Search for the cell housing the specified text and yield its (x, y) center coordinate. 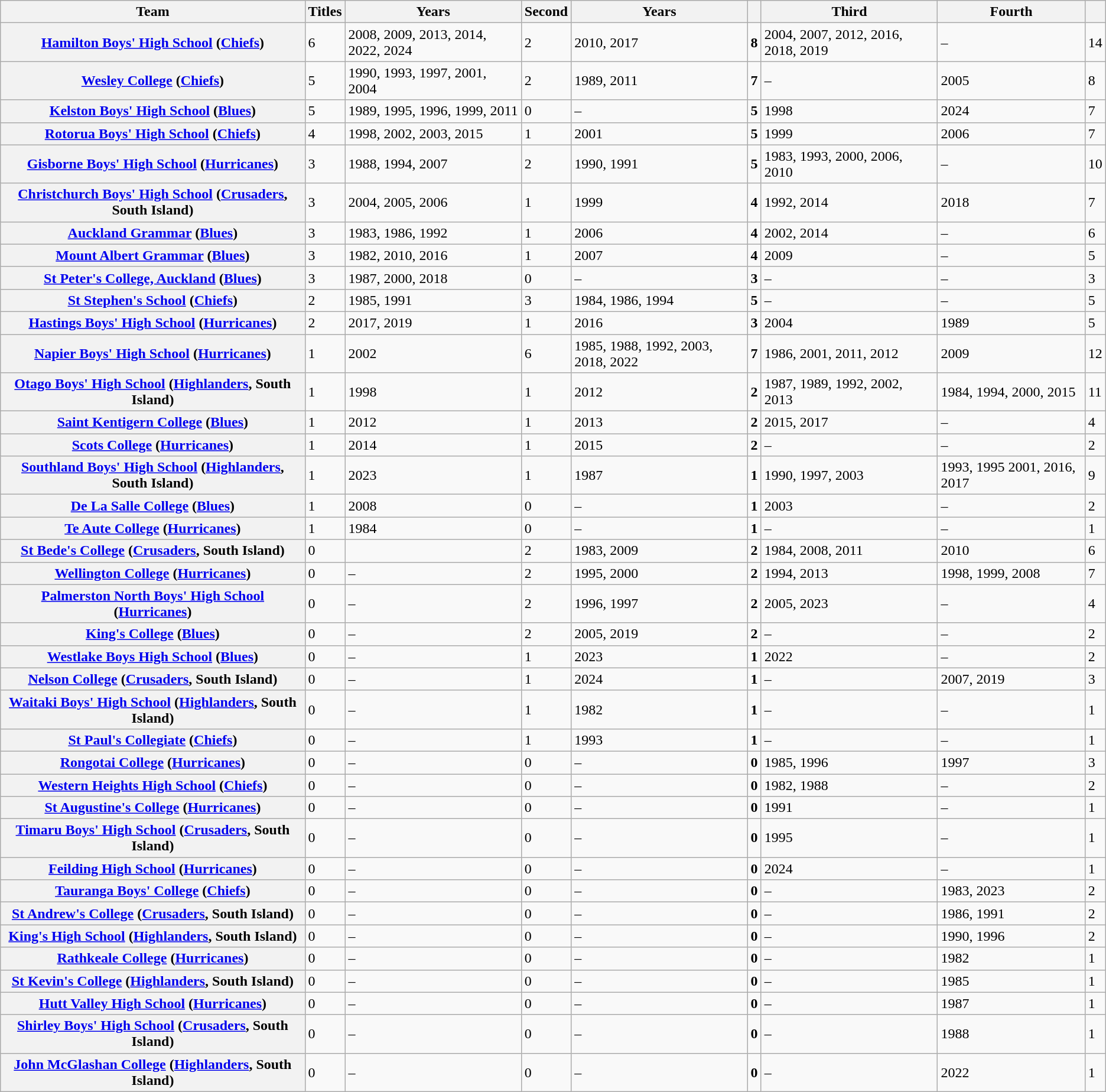
1987, 1989, 1992, 2002, 2013 (850, 392)
1990, 1993, 1997, 2001, 2004 (433, 80)
9 (1095, 475)
2007 (659, 255)
Third (850, 12)
1985, 1996 (850, 762)
11 (1095, 392)
Titles (325, 12)
1982, 1988 (850, 785)
1998, 1999, 2008 (1011, 573)
1983, 1986, 1992 (433, 233)
1996, 1997 (659, 604)
2010 (1011, 551)
2018 (1011, 202)
12 (1095, 353)
Wellington College (Hurricanes) (152, 573)
1997 (1011, 762)
2007, 2019 (1011, 679)
St Stephen's School (Chiefs) (152, 300)
2008 (433, 506)
St Augustine's College (Hurricanes) (152, 808)
St Peter's College, Auckland (Blues) (152, 278)
Otago Boys' High School (Highlanders, South Island) (152, 392)
1988, 1994, 2007 (433, 164)
1984, 1986, 1994 (659, 300)
Timaru Boys' High School (Crusaders, South Island) (152, 838)
2004, 2007, 2012, 2016, 2018, 2019 (850, 43)
Palmerston North Boys' High School (Hurricanes) (152, 604)
1986, 1991 (1011, 914)
1989 (1011, 323)
2002 (433, 353)
St Andrew's College (Crusaders, South Island) (152, 914)
John McGlashan College (Highlanders, South Island) (152, 1072)
Nelson College (Crusaders, South Island) (152, 679)
2004 (850, 323)
Hutt Valley High School (Hurricanes) (152, 1003)
2001 (659, 134)
1982, 2010, 2016 (433, 255)
Kelston Boys' High School (Blues) (152, 111)
1983, 1993, 2000, 2006, 2010 (850, 164)
2016 (659, 323)
St Paul's Collegiate (Chiefs) (152, 740)
1994, 2013 (850, 573)
Auckland Grammar (Blues) (152, 233)
Feilding High School (Hurricanes) (152, 869)
Rotorua Boys' High School (Chiefs) (152, 134)
2015, 2017 (850, 422)
1990, 1996 (1011, 936)
2015 (659, 445)
Christchurch Boys' High School (Crusaders, South Island) (152, 202)
1987, 2000, 2018 (433, 278)
2005 (1011, 80)
1993 (659, 740)
Westlake Boys High School (Blues) (152, 656)
Second (546, 12)
Napier Boys' High School (Hurricanes) (152, 353)
1983, 2009 (659, 551)
Mount Albert Grammar (Blues) (152, 255)
1989, 1995, 1996, 1999, 2011 (433, 111)
2004, 2005, 2006 (433, 202)
Western Heights High School (Chiefs) (152, 785)
King's College (Blues) (152, 634)
2014 (433, 445)
2005, 2019 (659, 634)
Shirley Boys' High School (Crusaders, South Island) (152, 1034)
1983, 2023 (1011, 891)
2008, 2009, 2013, 2014, 2022, 2024 (433, 43)
Gisborne Boys' High School (Hurricanes) (152, 164)
2002, 2014 (850, 233)
1998, 2002, 2003, 2015 (433, 134)
1993, 1995 2001, 2016, 2017 (1011, 475)
1995, 2000 (659, 573)
1985 (1011, 981)
King's High School (Highlanders, South Island) (152, 936)
2013 (659, 422)
2003 (850, 506)
1984 (433, 528)
De La Salle College (Blues) (152, 506)
1986, 2001, 2011, 2012 (850, 353)
St Bede's College (Crusaders, South Island) (152, 551)
Rathkeale College (Hurricanes) (152, 958)
Saint Kentigern College (Blues) (152, 422)
Hamilton Boys' High School (Chiefs) (152, 43)
2010, 2017 (659, 43)
Waitaki Boys' High School (Highlanders, South Island) (152, 709)
1988 (1011, 1034)
14 (1095, 43)
1990, 1991 (659, 164)
1984, 2008, 2011 (850, 551)
Fourth (1011, 12)
1984, 1994, 2000, 2015 (1011, 392)
10 (1095, 164)
1989, 2011 (659, 80)
1995 (850, 838)
1992, 2014 (850, 202)
2017, 2019 (433, 323)
Te Aute College (Hurricanes) (152, 528)
Rongotai College (Hurricanes) (152, 762)
1990, 1997, 2003 (850, 475)
St Kevin's College (Highlanders, South Island) (152, 981)
1985, 1991 (433, 300)
1985, 1988, 1992, 2003, 2018, 2022 (659, 353)
1991 (850, 808)
2005, 2023 (850, 604)
Hastings Boys' High School (Hurricanes) (152, 323)
Scots College (Hurricanes) (152, 445)
Wesley College (Chiefs) (152, 80)
Southland Boys' High School (Highlanders, South Island) (152, 475)
Team (152, 12)
Tauranga Boys' College (Chiefs) (152, 891)
